From the cell containing the given text, extract its center point as (x, y) coordinate. 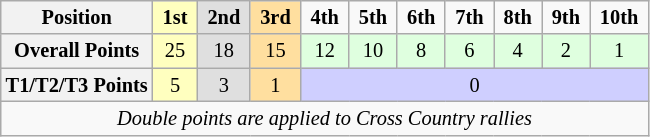
3rd (275, 17)
25 (176, 51)
6th (421, 17)
1st (176, 17)
3 (224, 85)
Overall Points (77, 51)
7th (469, 17)
9th (566, 17)
5 (176, 85)
T1/T2/T3 Points (77, 85)
10th (619, 17)
2nd (224, 17)
8 (421, 51)
5th (373, 17)
15 (275, 51)
12 (325, 51)
Double points are applied to Cross Country rallies (325, 118)
2 (566, 51)
6 (469, 51)
Position (77, 17)
8th (518, 17)
4th (325, 17)
4 (518, 51)
10 (373, 51)
0 (475, 85)
18 (224, 51)
